Detect which cell encompasses the target text, then output its [X, Y] center coordinate. 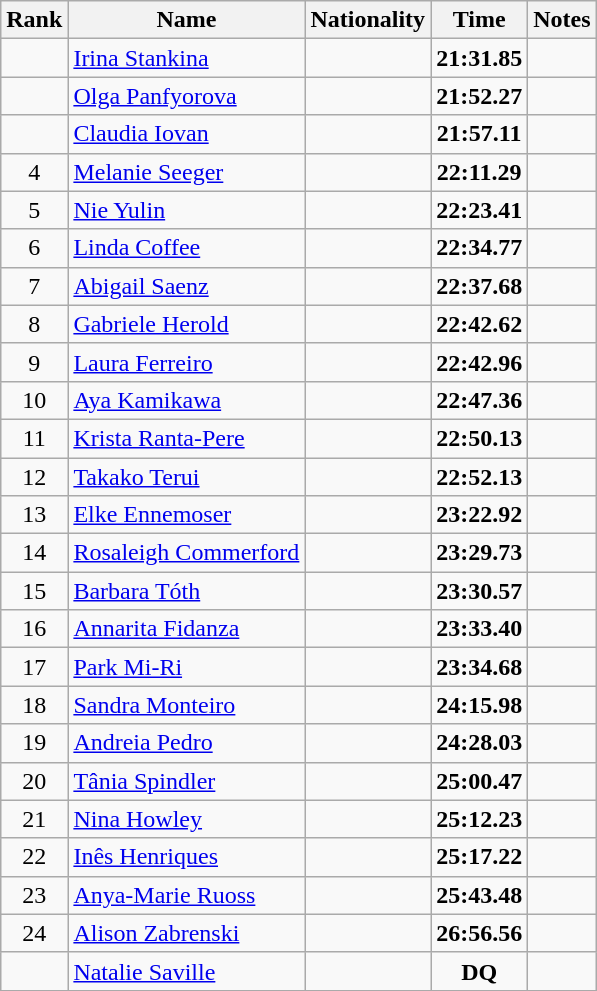
23:33.40 [480, 629]
23 [34, 895]
Notes [562, 20]
18 [34, 705]
Barbara Tóth [186, 591]
Nie Yulin [186, 210]
22:11.29 [480, 172]
Anya-Marie Ruoss [186, 895]
25:43.48 [480, 895]
22:50.13 [480, 438]
12 [34, 477]
Natalie Saville [186, 971]
Name [186, 20]
Gabriele Herold [186, 324]
22:42.96 [480, 362]
24:28.03 [480, 743]
15 [34, 591]
23:30.57 [480, 591]
23:22.92 [480, 515]
Annarita Fidanza [186, 629]
11 [34, 438]
21:31.85 [480, 58]
17 [34, 667]
9 [34, 362]
5 [34, 210]
Alison Zabrenski [186, 933]
Claudia Iovan [186, 134]
Nationality [368, 20]
20 [34, 781]
Sandra Monteiro [186, 705]
Aya Kamikawa [186, 400]
Olga Panfyorova [186, 96]
Inês Henriques [186, 857]
Linda Coffee [186, 248]
23:34.68 [480, 667]
Rosaleigh Commerford [186, 553]
Park Mi-Ri [186, 667]
DQ [480, 971]
22:47.36 [480, 400]
Takako Terui [186, 477]
16 [34, 629]
Tânia Spindler [186, 781]
26:56.56 [480, 933]
25:17.22 [480, 857]
Melanie Seeger [186, 172]
22:23.41 [480, 210]
Rank [34, 20]
6 [34, 248]
Elke Ennemoser [186, 515]
25:00.47 [480, 781]
Abigail Saenz [186, 286]
22:42.62 [480, 324]
21:52.27 [480, 96]
21 [34, 819]
22:34.77 [480, 248]
Irina Stankina [186, 58]
23:29.73 [480, 553]
21:57.11 [480, 134]
14 [34, 553]
Laura Ferreiro [186, 362]
24:15.98 [480, 705]
4 [34, 172]
7 [34, 286]
13 [34, 515]
22:52.13 [480, 477]
Nina Howley [186, 819]
Krista Ranta-Pere [186, 438]
Time [480, 20]
10 [34, 400]
8 [34, 324]
25:12.23 [480, 819]
19 [34, 743]
22 [34, 857]
24 [34, 933]
22:37.68 [480, 286]
Andreia Pedro [186, 743]
